Provide the (X, Y) coordinate of the cell's center where the given text is located.  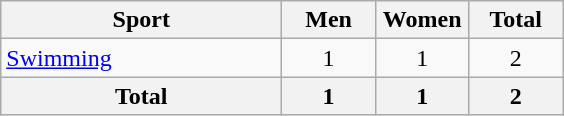
Swimming (142, 58)
Women (422, 20)
Sport (142, 20)
Men (329, 20)
